Extract the (X, Y) coordinate from the center of the cell holding the provided text.  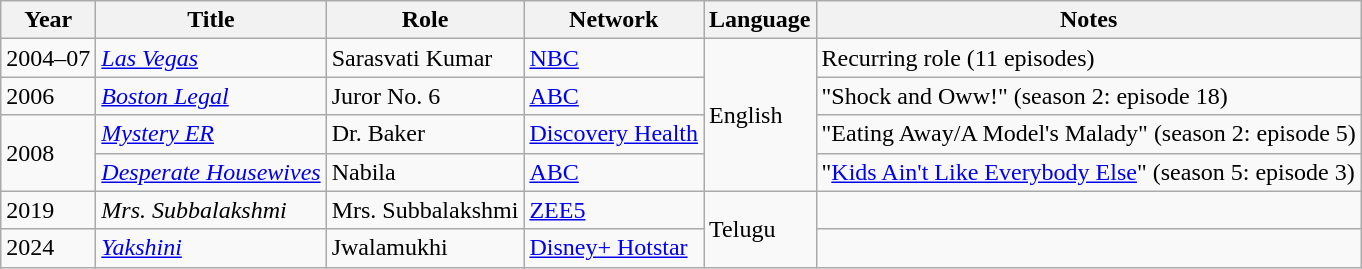
NBC (614, 58)
Notes (1088, 20)
Yakshini (211, 248)
2006 (48, 96)
Network (614, 20)
2008 (48, 153)
Title (211, 20)
ZEE5 (614, 210)
Telugu (760, 229)
Nabila (425, 172)
2019 (48, 210)
Mystery ER (211, 134)
Juror No. 6 (425, 96)
Disney+ Hotstar (614, 248)
"Kids Ain't Like Everybody Else" (season 5: episode 3) (1088, 172)
Language (760, 20)
Discovery Health (614, 134)
"Shock and Oww!" (season 2: episode 18) (1088, 96)
Dr. Baker (425, 134)
2024 (48, 248)
Sarasvati Kumar (425, 58)
Boston Legal (211, 96)
Desperate Housewives (211, 172)
English (760, 115)
Las Vegas (211, 58)
2004–07 (48, 58)
Recurring role (11 episodes) (1088, 58)
Year (48, 20)
Jwalamukhi (425, 248)
Role (425, 20)
"Eating Away/A Model's Malady" (season 2: episode 5) (1088, 134)
